Return the [X, Y] coordinate for the center point of the cell that contains the specified text.  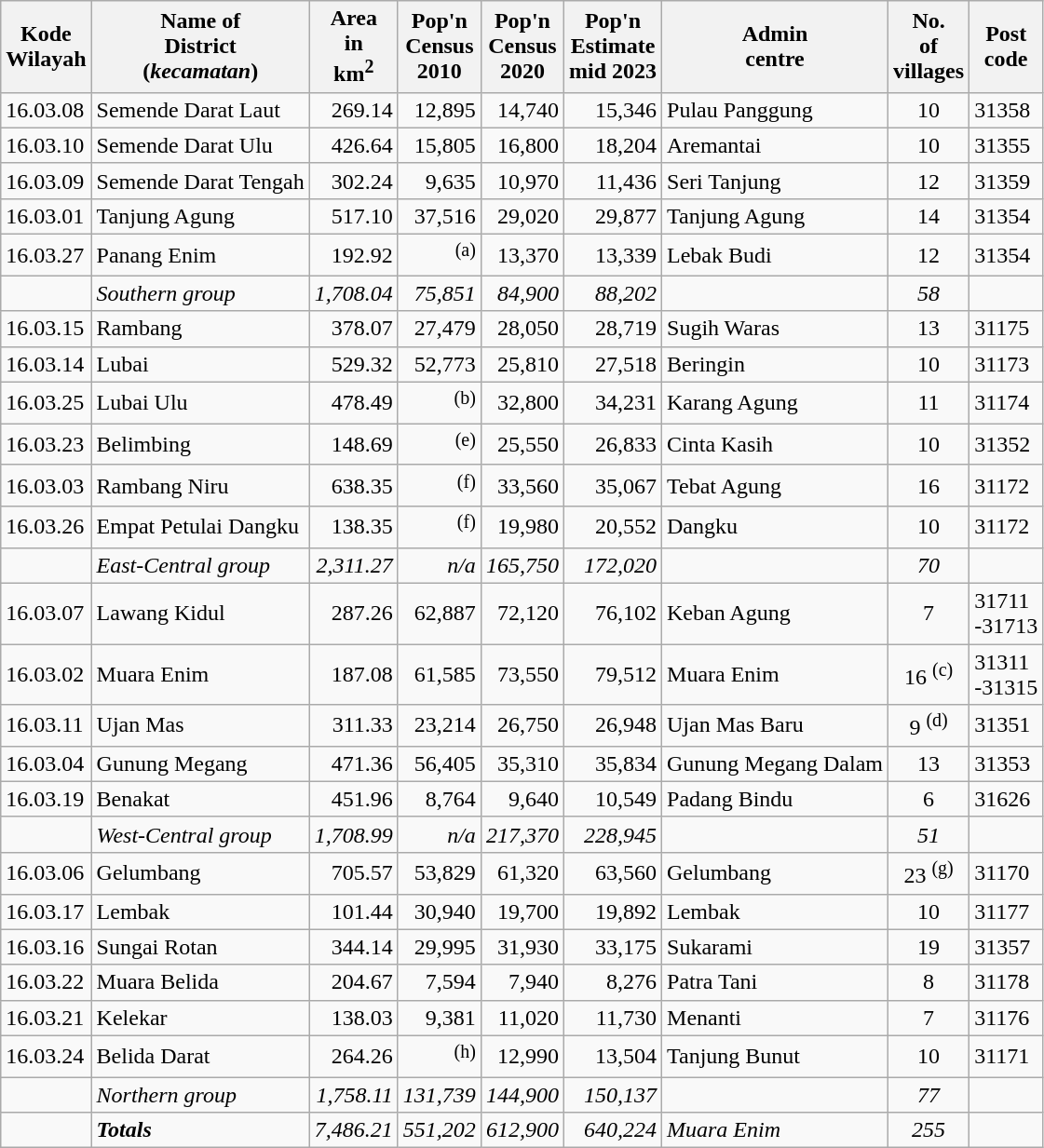
2,311.27 [354, 566]
26,948 [613, 726]
16.03.16 [47, 947]
16.03.04 [47, 763]
Menanti [775, 1018]
Name ofDistrict(kecamatan) [200, 47]
16.03.27 [47, 255]
27,518 [613, 364]
16 [929, 486]
16.03.06 [47, 873]
14 [929, 216]
16.03.09 [47, 181]
Aremantai [775, 145]
Empat Petulai Dangku [200, 527]
Karang Agung [775, 402]
31626 [1006, 799]
172,020 [613, 566]
529.32 [354, 364]
Sugih Waras [775, 329]
East-Central group [200, 566]
37,516 [440, 216]
61,320 [522, 873]
Seri Tanjung [775, 181]
344.14 [354, 947]
33,560 [522, 486]
144,900 [522, 1095]
12,895 [440, 110]
Ujan Mas [200, 726]
138.03 [354, 1018]
52,773 [440, 364]
Lubai [200, 364]
Pulau Panggung [775, 110]
Pop'nCensus2020 [522, 47]
148.69 [354, 445]
Muara Belida [200, 982]
29,877 [613, 216]
79,512 [613, 674]
Southern group [200, 293]
73,550 [522, 674]
31352 [1006, 445]
16.03.10 [47, 145]
31171 [1006, 1056]
31351 [1006, 726]
9,640 [522, 799]
20,552 [613, 527]
53,829 [440, 873]
16.03.01 [47, 216]
11,436 [613, 181]
16.03.14 [47, 364]
15,805 [440, 145]
26,833 [613, 445]
28,719 [613, 329]
Tanjung Bunut [775, 1056]
31357 [1006, 947]
23 (g) [929, 873]
35,834 [613, 763]
7,594 [440, 982]
29,020 [522, 216]
(h) [440, 1056]
13,504 [613, 1056]
88,202 [613, 293]
15,346 [613, 110]
10,549 [613, 799]
31174 [1006, 402]
31359 [1006, 181]
18,204 [613, 145]
16.03.22 [47, 982]
31,930 [522, 947]
75,851 [440, 293]
31355 [1006, 145]
19,700 [522, 912]
16.03.03 [47, 486]
16.03.08 [47, 110]
Pop'nCensus2010 [440, 47]
31175 [1006, 329]
Cinta Kasih [775, 445]
Semende Darat Laut [200, 110]
478.49 [354, 402]
Belimbing [200, 445]
12,990 [522, 1056]
Rambang [200, 329]
Lebak Budi [775, 255]
Area inkm2 [354, 47]
51 [929, 834]
9,381 [440, 1018]
16.03.11 [47, 726]
61,585 [440, 674]
19 [929, 947]
638.35 [354, 486]
72,120 [522, 615]
27,479 [440, 329]
56,405 [440, 763]
30,940 [440, 912]
11 [929, 402]
Pop'nEstimatemid 2023 [613, 47]
Semende Darat Tengah [200, 181]
25,550 [522, 445]
705.57 [354, 873]
31170 [1006, 873]
16.03.26 [47, 527]
Sukarami [775, 947]
Padang Bindu [775, 799]
13,339 [613, 255]
77 [929, 1095]
165,750 [522, 566]
228,945 [613, 834]
Sungai Rotan [200, 947]
16.03.02 [47, 674]
138.35 [354, 527]
Gunung Megang Dalam [775, 763]
217,370 [522, 834]
1,758.11 [354, 1095]
Admin centre [775, 47]
Ujan Mas Baru [775, 726]
8 [929, 982]
101.44 [354, 912]
Rambang Niru [200, 486]
1,708.99 [354, 834]
Lubai Ulu [200, 402]
16 (c) [929, 674]
Lawang Kidul [200, 615]
Kode Wilayah [47, 47]
16.03.15 [47, 329]
311.33 [354, 726]
302.24 [354, 181]
13,370 [522, 255]
Benakat [200, 799]
58 [929, 293]
(b) [440, 402]
378.07 [354, 329]
Dangku [775, 527]
Kelekar [200, 1018]
16.03.23 [47, 445]
192.92 [354, 255]
16.03.19 [47, 799]
70 [929, 566]
Panang Enim [200, 255]
25,810 [522, 364]
28,050 [522, 329]
11,020 [522, 1018]
471.36 [354, 763]
14,740 [522, 110]
19,892 [613, 912]
Patra Tani [775, 982]
(a) [440, 255]
62,887 [440, 615]
640,224 [613, 1130]
Keban Agung [775, 615]
West-Central group [200, 834]
131,739 [440, 1095]
612,900 [522, 1130]
35,067 [613, 486]
31177 [1006, 912]
264.26 [354, 1056]
269.14 [354, 110]
63,560 [613, 873]
10,970 [522, 181]
(e) [440, 445]
6 [929, 799]
11,730 [613, 1018]
150,137 [613, 1095]
16,800 [522, 145]
Totals [200, 1130]
517.10 [354, 216]
33,175 [613, 947]
31173 [1006, 364]
255 [929, 1130]
16.03.24 [47, 1056]
No.of villages [929, 47]
287.26 [354, 615]
426.64 [354, 145]
Gunung Megang [200, 763]
Northern group [200, 1095]
Post code [1006, 47]
35,310 [522, 763]
23,214 [440, 726]
16.03.21 [47, 1018]
8,764 [440, 799]
451.96 [354, 799]
19,980 [522, 527]
31358 [1006, 110]
9 (d) [929, 726]
1,708.04 [354, 293]
Tebat Agung [775, 486]
16.03.07 [47, 615]
32,800 [522, 402]
187.08 [354, 674]
29,995 [440, 947]
Belida Darat [200, 1056]
9,635 [440, 181]
551,202 [440, 1130]
8,276 [613, 982]
31311-31315 [1006, 674]
7,940 [522, 982]
204.67 [354, 982]
76,102 [613, 615]
Beringin [775, 364]
31178 [1006, 982]
31176 [1006, 1018]
Semende Darat Ulu [200, 145]
31711-31713 [1006, 615]
7,486.21 [354, 1130]
34,231 [613, 402]
31353 [1006, 763]
84,900 [522, 293]
16.03.25 [47, 402]
16.03.17 [47, 912]
26,750 [522, 726]
